Capture the cell that displays the provided text and extract its [X, Y] central coordinate. 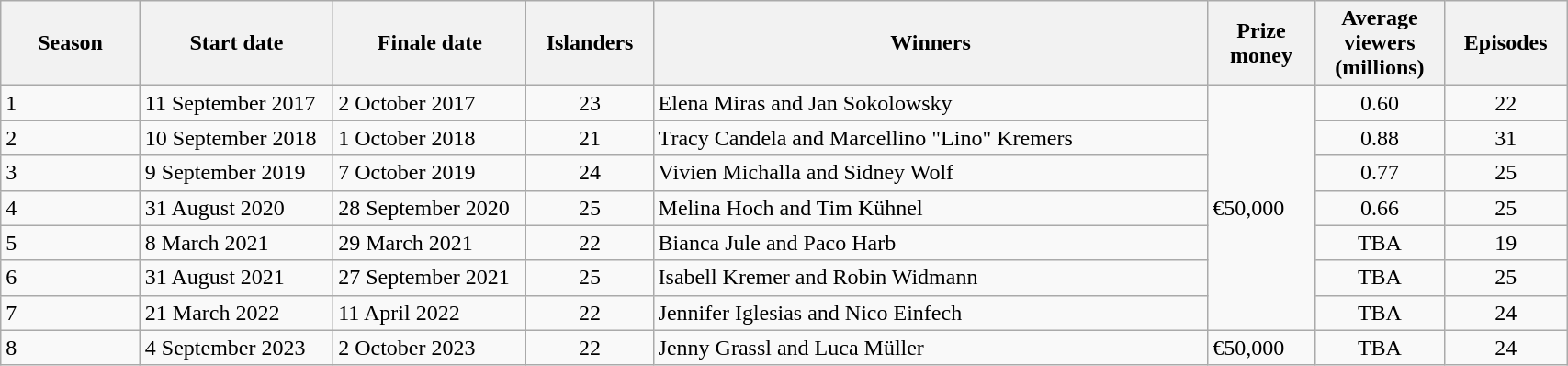
Start date [236, 43]
0.60 [1380, 103]
Elena Miras and Jan Sokolowsky [931, 103]
Vivien Michalla and Sidney Wolf [931, 173]
3 [71, 173]
27 September 2021 [430, 278]
23 [590, 103]
7 [71, 313]
10 September 2018 [236, 138]
4 [71, 208]
31 [1506, 138]
0.88 [1380, 138]
19 [1506, 243]
Episodes [1506, 43]
8 [71, 348]
29 March 2021 [430, 243]
11 April 2022 [430, 313]
1 October 2018 [430, 138]
31 August 2021 [236, 278]
11 September 2017 [236, 103]
4 September 2023 [236, 348]
Prize money [1261, 43]
Finale date [430, 43]
0.77 [1380, 173]
28 September 2020 [430, 208]
Average viewers (millions) [1380, 43]
8 March 2021 [236, 243]
2 [71, 138]
Season [71, 43]
Jennifer Iglesias and Nico Einfech [931, 313]
2 October 2023 [430, 348]
2 October 2017 [430, 103]
Bianca Jule and Paco Harb [931, 243]
6 [71, 278]
7 October 2019 [430, 173]
5 [71, 243]
21 [590, 138]
Jenny Grassl and Luca Müller [931, 348]
Isabell Kremer and Robin Widmann [931, 278]
Melina Hoch and Tim Kühnel [931, 208]
1 [71, 103]
0.66 [1380, 208]
31 August 2020 [236, 208]
21 March 2022 [236, 313]
Tracy Candela and Marcellino "Lino" Kremers [931, 138]
Islanders [590, 43]
Winners [931, 43]
9 September 2019 [236, 173]
